Capture the cell that displays the provided text and extract its [X, Y] central coordinate. 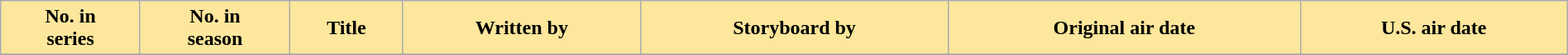
No. inseries [71, 28]
Original air date [1125, 28]
Written by [521, 28]
Title [347, 28]
No. inseason [215, 28]
Storyboard by [794, 28]
U.S. air date [1434, 28]
